Extract the [x, y] coordinate from the center of the cell holding the provided text.  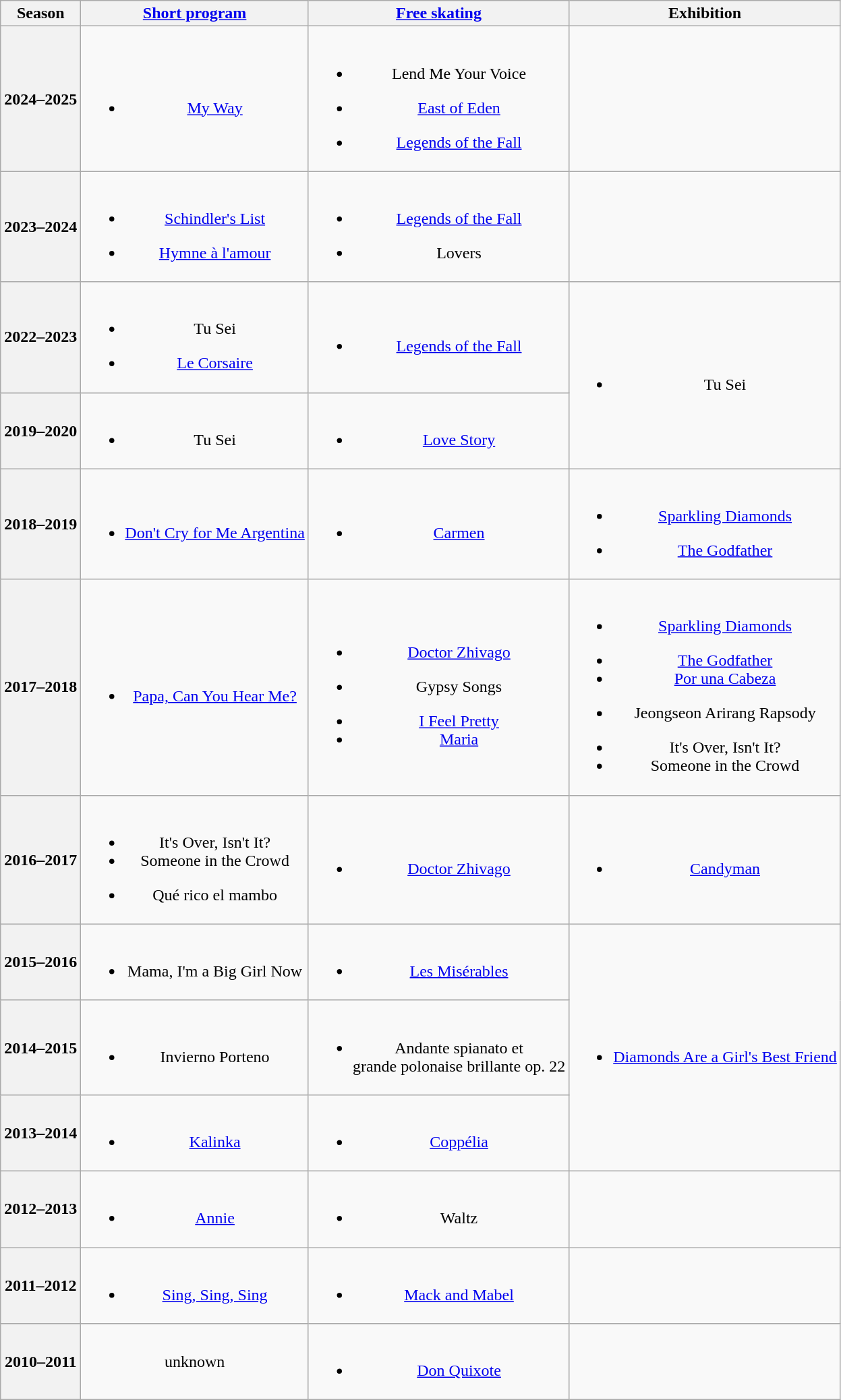
Andante spianato et grande polonaise brillante op. 22 [438, 1047]
Sparkling Diamonds The Godfather Por una Cabeza Jeongseon Arirang RapsodyIt's Over, Isn't It? Someone in the Crowd [705, 687]
2013–2014 [40, 1133]
It's Over, Isn't It? Someone in the Crowd Qué rico el mambo [195, 859]
Waltz [438, 1208]
2017–2018 [40, 687]
Legends of the Fall Lovers [438, 227]
2015–2016 [40, 962]
Lend Me Your Voice East of Eden Legends of the Fall [438, 98]
Short program [195, 13]
2024–2025 [40, 98]
Exhibition [705, 13]
Don Quixote [438, 1362]
2012–2013 [40, 1208]
Invierno Porteno [195, 1047]
2018–2019 [40, 524]
2014–2015 [40, 1047]
unknown [195, 1362]
2019–2020 [40, 430]
Kalinka [195, 1133]
Carmen [438, 524]
Sparkling Diamonds The Godfather [705, 524]
Mama, I'm a Big Girl Now [195, 962]
Les Misérables [438, 962]
2016–2017 [40, 859]
Legends of the Fall [438, 337]
Love Story [438, 430]
Don't Cry for Me Argentina [195, 524]
Sing, Sing, Sing [195, 1285]
Diamonds Are a Girl's Best Friend [705, 1047]
My Way [195, 98]
2010–2011 [40, 1362]
2011–2012 [40, 1285]
Annie [195, 1208]
Doctor Zhivago [438, 859]
Free skating [438, 13]
Candyman [705, 859]
Tu Sei Le Corsaire [195, 337]
Schindler's List Hymne à l'amour [195, 227]
Papa, Can You Hear Me? [195, 687]
Doctor Zhivago Gypsy Songs I Feel PrettyMaria [438, 687]
Season [40, 13]
Mack and Mabel [438, 1285]
Coppélia [438, 1133]
2023–2024 [40, 227]
2022–2023 [40, 337]
